Locate the cell with the specified text and output its (X, Y) center coordinate. 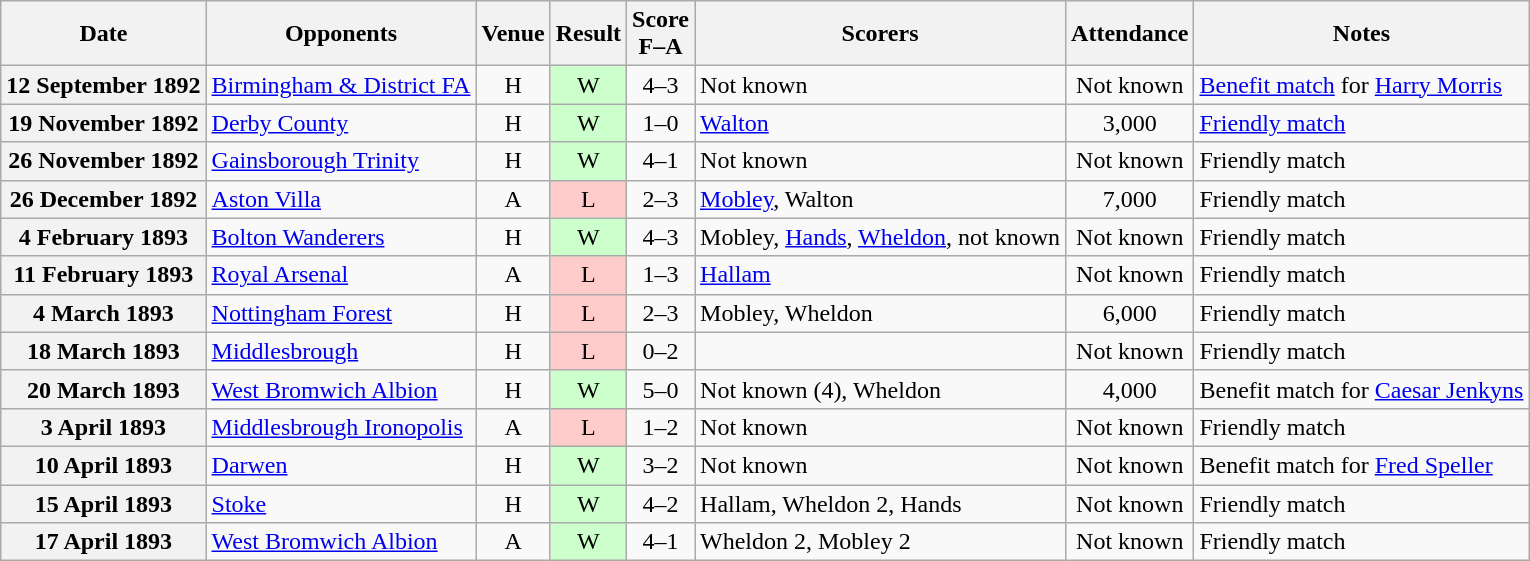
Notes (1362, 34)
Result (588, 34)
19 November 1892 (104, 123)
3 April 1893 (104, 427)
Scorers (880, 34)
3–2 (661, 465)
1–3 (661, 275)
4 March 1893 (104, 313)
15 April 1893 (104, 503)
17 April 1893 (104, 542)
26 November 1892 (104, 161)
18 March 1893 (104, 351)
6,000 (1130, 313)
ScoreF–A (661, 34)
12 September 1892 (104, 85)
4–2 (661, 503)
Middlesbrough Ironopolis (341, 427)
Mobley, Wheldon (880, 313)
Darwen (341, 465)
Walton (880, 123)
3,000 (1130, 123)
Benefit match for Harry Morris (1362, 85)
Attendance (1130, 34)
Mobley, Hands, Wheldon, not known (880, 237)
0–2 (661, 351)
Derby County (341, 123)
Middlesbrough (341, 351)
Hallam, Wheldon 2, Hands (880, 503)
Aston Villa (341, 199)
Benefit match for Caesar Jenkyns (1362, 389)
Bolton Wanderers (341, 237)
7,000 (1130, 199)
Royal Arsenal (341, 275)
26 December 1892 (104, 199)
Nottingham Forest (341, 313)
Date (104, 34)
4,000 (1130, 389)
Wheldon 2, Mobley 2 (880, 542)
Not known (4), Wheldon (880, 389)
Mobley, Walton (880, 199)
4 February 1893 (104, 237)
Benefit match for Fred Speller (1362, 465)
Gainsborough Trinity (341, 161)
Opponents (341, 34)
Venue (513, 34)
20 March 1893 (104, 389)
1–0 (661, 123)
Hallam (880, 275)
11 February 1893 (104, 275)
10 April 1893 (104, 465)
Stoke (341, 503)
Birmingham & District FA (341, 85)
5–0 (661, 389)
1–2 (661, 427)
